For the text-containing cell, return its midpoint in [x, y] coordinate format. 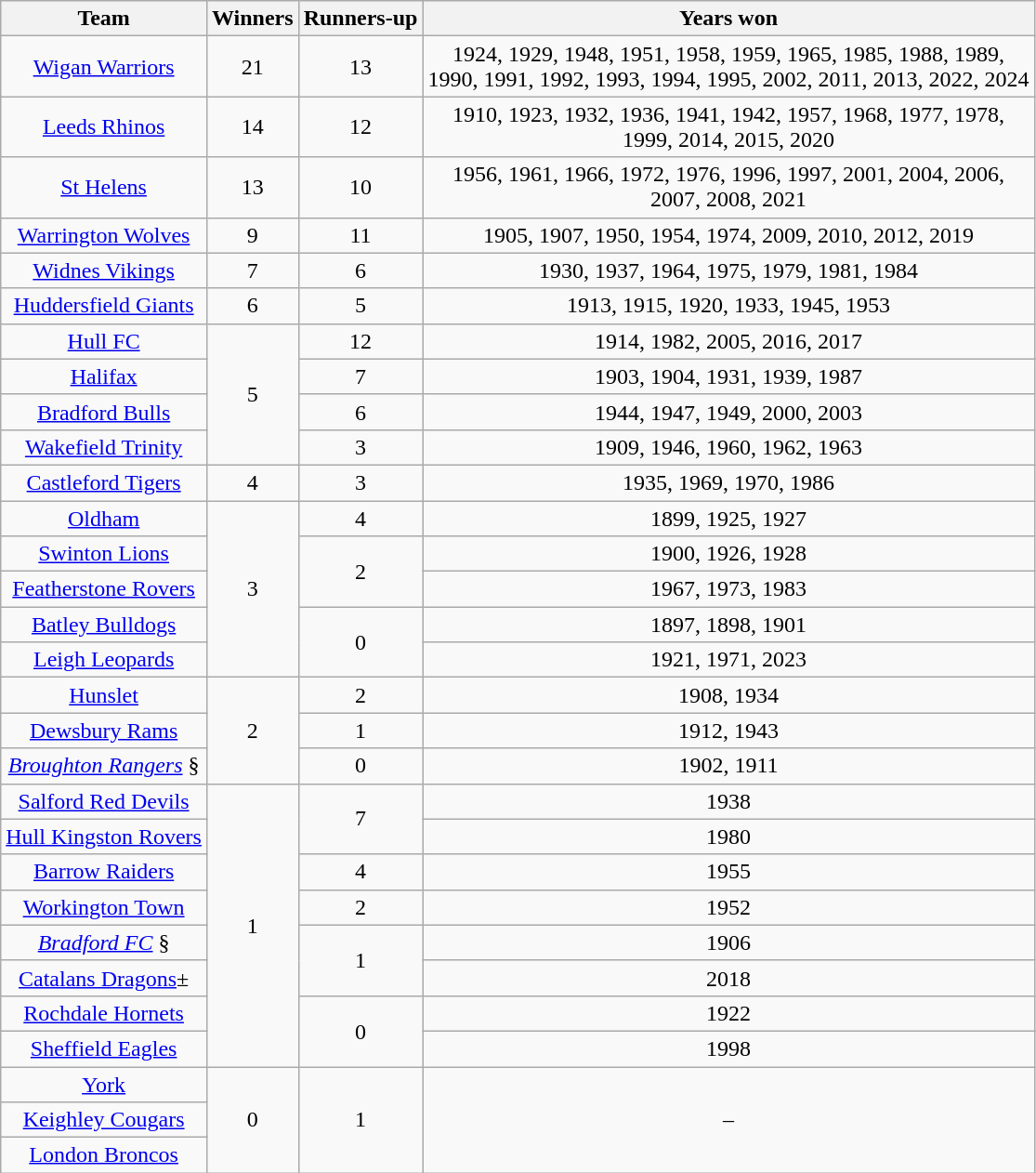
1938 [728, 801]
1910, 1923, 1932, 1936, 1941, 1942, 1957, 1968, 1977, 1978,1999, 2014, 2015, 2020 [728, 126]
Leigh Leopards [104, 660]
Bradford Bulls [104, 412]
1897, 1898, 1901 [728, 625]
1906 [728, 942]
1944, 1947, 1949, 2000, 2003 [728, 412]
1998 [728, 1048]
Team [104, 19]
1935, 1969, 1970, 1986 [728, 482]
1900, 1926, 1928 [728, 554]
Widnes Vikings [104, 270]
1908, 1934 [728, 695]
Warrington Wolves [104, 235]
2018 [728, 978]
10 [361, 188]
Sheffield Eagles [104, 1048]
Swinton Lions [104, 554]
Hunslet [104, 695]
– [728, 1120]
Batley Bulldogs [104, 625]
1980 [728, 837]
Catalans Dragons± [104, 978]
1909, 1946, 1960, 1962, 1963 [728, 447]
1930, 1937, 1964, 1975, 1979, 1981, 1984 [728, 270]
21 [253, 67]
1921, 1971, 2023 [728, 660]
9 [253, 235]
Workington Town [104, 907]
Leeds Rhinos [104, 126]
1903, 1904, 1931, 1939, 1987 [728, 376]
1952 [728, 907]
Keighley Cougars [104, 1120]
1913, 1915, 1920, 1933, 1945, 1953 [728, 306]
Dewsbury Rams [104, 731]
Hull Kingston Rovers [104, 837]
Wakefield Trinity [104, 447]
1922 [728, 1013]
York [104, 1085]
1914, 1982, 2005, 2016, 2017 [728, 341]
Huddersfield Giants [104, 306]
11 [361, 235]
Salford Red Devils [104, 801]
Winners [253, 19]
Years won [728, 19]
Wigan Warriors [104, 67]
14 [253, 126]
St Helens [104, 188]
Featherstone Rovers [104, 589]
Barrow Raiders [104, 872]
1899, 1925, 1927 [728, 518]
1912, 1943 [728, 731]
Oldham [104, 518]
1905, 1907, 1950, 1954, 1974, 2009, 2010, 2012, 2019 [728, 235]
Hull FC [104, 341]
Halifax [104, 376]
1956, 1961, 1966, 1972, 1976, 1996, 1997, 2001, 2004, 2006,2007, 2008, 2021 [728, 188]
London Broncos [104, 1155]
Broughton Rangers § [104, 766]
Runners-up [361, 19]
1955 [728, 872]
Rochdale Hornets [104, 1013]
1902, 1911 [728, 766]
1924, 1929, 1948, 1951, 1958, 1959, 1965, 1985, 1988, 1989,1990, 1991, 1992, 1993, 1994, 1995, 2002, 2011, 2013, 2022, 2024 [728, 67]
Castleford Tigers [104, 482]
1967, 1973, 1983 [728, 589]
Bradford FC § [104, 942]
